Determine the [x, y] coordinate at the center of the cell enclosing the given text.  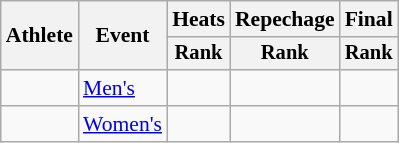
Women's [122, 124]
Event [122, 36]
Repechage [285, 19]
Men's [122, 88]
Heats [198, 19]
Final [369, 19]
Athlete [40, 36]
